Locate the cell with the specified text and output its (X, Y) center coordinate. 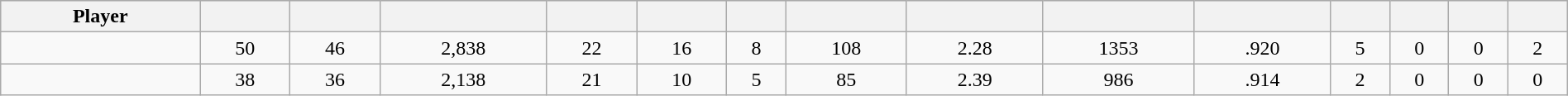
2.28 (974, 48)
46 (336, 48)
1353 (1118, 48)
38 (245, 79)
.914 (1262, 79)
2,838 (463, 48)
2,138 (463, 79)
Player (101, 17)
986 (1118, 79)
108 (846, 48)
50 (245, 48)
16 (681, 48)
.920 (1262, 48)
36 (336, 79)
2.39 (974, 79)
21 (592, 79)
8 (757, 48)
22 (592, 48)
10 (681, 79)
85 (846, 79)
